Return the (X, Y) coordinate for the center point of the cell that contains the specified text.  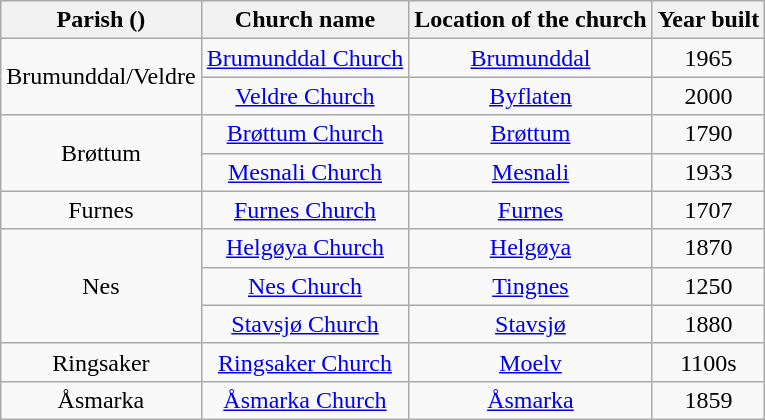
Byflaten (530, 96)
Mesnali (530, 172)
Year built (708, 20)
Moelv (530, 362)
Tingnes (530, 286)
Brumunddal (530, 58)
Brumunddal Church (305, 58)
1707 (708, 210)
Location of the church (530, 20)
Parish () (101, 20)
Brumunddal/Veldre (101, 77)
Furnes Church (305, 210)
Helgøya (530, 248)
Åsmarka Church (305, 400)
2000 (708, 96)
1965 (708, 58)
Ringsaker Church (305, 362)
1250 (708, 286)
Veldre Church (305, 96)
1880 (708, 324)
1870 (708, 248)
Brøttum Church (305, 134)
1933 (708, 172)
Church name (305, 20)
Mesnali Church (305, 172)
Stavsjø (530, 324)
1859 (708, 400)
Nes (101, 286)
1790 (708, 134)
1100s (708, 362)
Stavsjø Church (305, 324)
Helgøya Church (305, 248)
Ringsaker (101, 362)
Nes Church (305, 286)
